Identify which cell holds the provided text, then report its (X, Y) central coordinate. 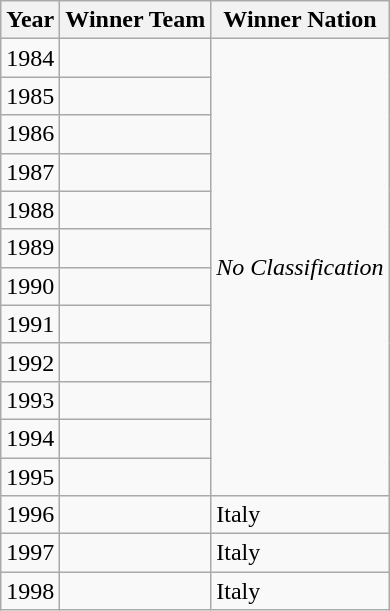
Winner Team (136, 20)
No Classification (300, 268)
1994 (30, 438)
1995 (30, 477)
Year (30, 20)
1998 (30, 591)
1993 (30, 400)
1990 (30, 286)
1997 (30, 553)
1996 (30, 515)
1988 (30, 210)
1985 (30, 96)
1984 (30, 58)
Winner Nation (300, 20)
1989 (30, 248)
1987 (30, 172)
1986 (30, 134)
1991 (30, 324)
1992 (30, 362)
